Provide the [x, y] coordinate of the cell's center where the given text is located.  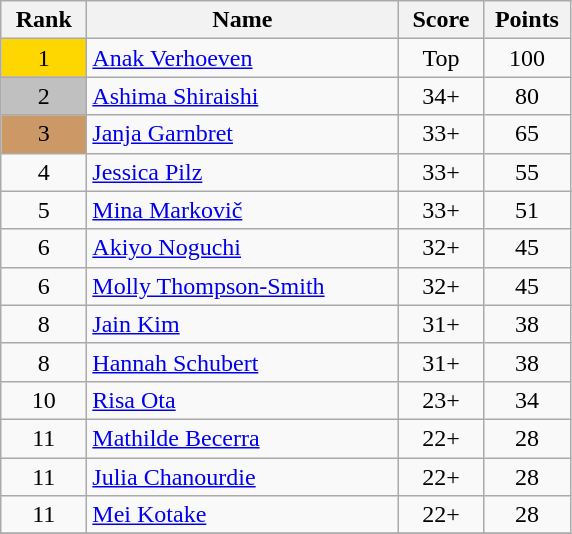
34+ [441, 96]
Molly Thompson-Smith [242, 286]
1 [44, 58]
55 [527, 172]
Score [441, 20]
34 [527, 400]
65 [527, 134]
5 [44, 210]
Top [441, 58]
Akiyo Noguchi [242, 248]
80 [527, 96]
10 [44, 400]
Jain Kim [242, 324]
Jessica Pilz [242, 172]
100 [527, 58]
Rank [44, 20]
Points [527, 20]
Risa Ota [242, 400]
51 [527, 210]
2 [44, 96]
Anak Verhoeven [242, 58]
Mina Markovič [242, 210]
Julia Chanourdie [242, 477]
4 [44, 172]
Janja Garnbret [242, 134]
23+ [441, 400]
Ashima Shiraishi [242, 96]
Hannah Schubert [242, 362]
Mei Kotake [242, 515]
Name [242, 20]
3 [44, 134]
Mathilde Becerra [242, 438]
